Determine the (x, y) coordinate at the center of the cell enclosing the given text.  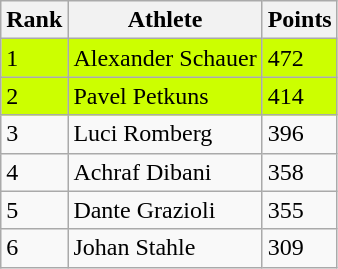
Johan Stahle (165, 248)
Points (300, 20)
355 (300, 210)
358 (300, 172)
Dante Grazioli (165, 210)
6 (34, 248)
Alexander Schauer (165, 58)
Pavel Petkuns (165, 96)
309 (300, 248)
4 (34, 172)
2 (34, 96)
Luci Romberg (165, 134)
Achraf Dibani (165, 172)
414 (300, 96)
1 (34, 58)
5 (34, 210)
3 (34, 134)
396 (300, 134)
Rank (34, 20)
472 (300, 58)
Athlete (165, 20)
